Provide the [x, y] coordinate of the cell's center where the given text is located.  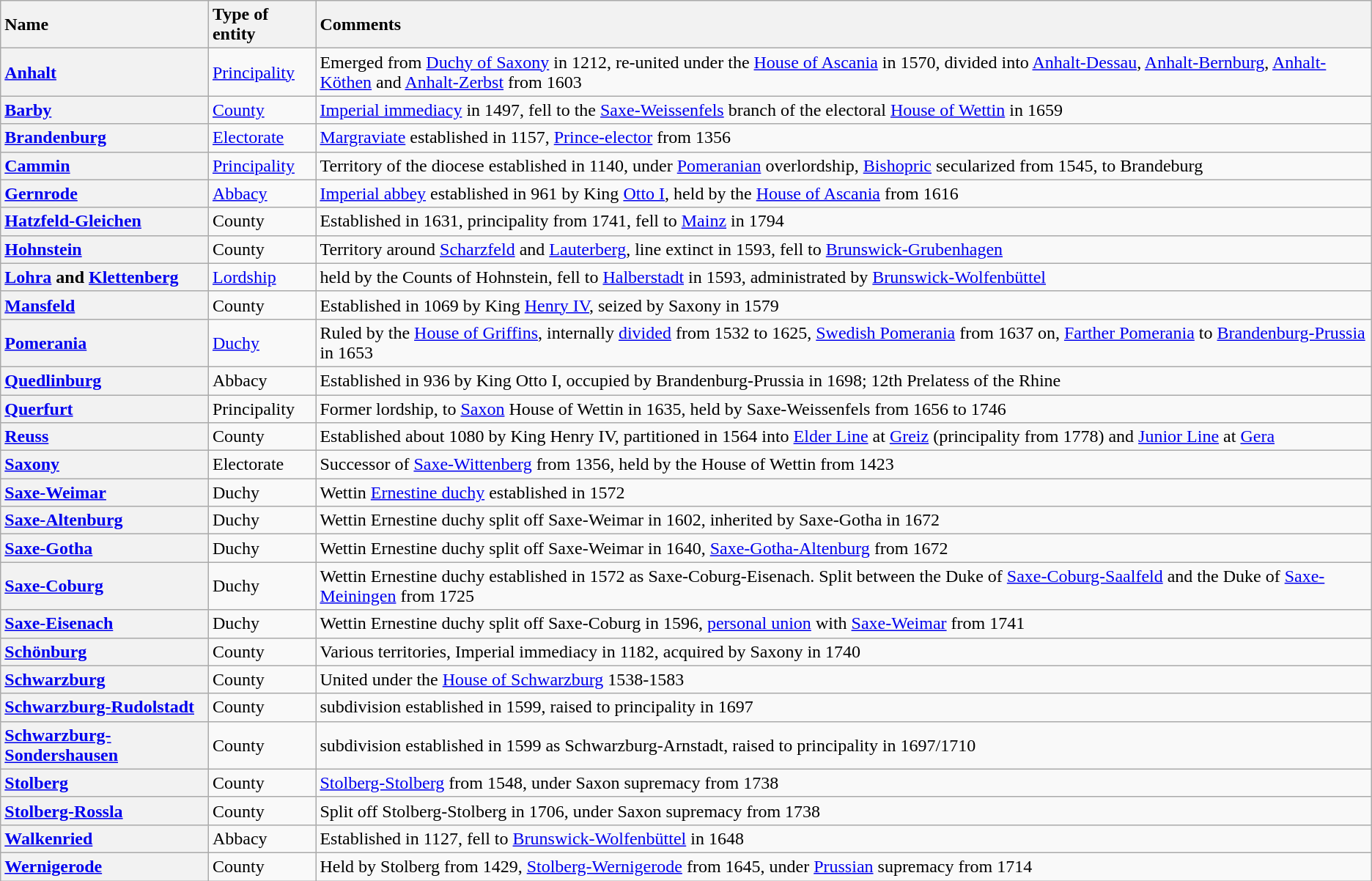
Saxe-Coburg [105, 586]
Wettin Ernestine duchy split off Saxe-Weimar in 1602, inherited by Saxe-Gotha in 1672 [844, 520]
Walkenried [105, 838]
Stolberg [105, 783]
subdivision established in 1599, raised to principality in 1697 [844, 707]
Established about 1080 by King Henry IV, partitioned in 1564 into Elder Line at Greiz (principality from 1778) and Junior Line at Gera [844, 437]
Established in 1069 by King Henry IV, seized by Saxony in 1579 [844, 305]
Imperial immediacy in 1497, fell to the Saxe-Weissenfels branch of the electoral House of Wettin in 1659 [844, 110]
Held by Stolberg from 1429, Stolberg-Wernigerode from 1645, under Prussian supremacy from 1714 [844, 866]
Saxe-Gotha [105, 548]
Various territories, Imperial immediacy in 1182, acquired by Saxony in 1740 [844, 652]
Saxe-Eisenach [105, 624]
Anhalt [105, 72]
Pomerania [105, 343]
Successor of Saxe-Wittenberg from 1356, held by the House of Wettin from 1423 [844, 465]
Territory around Scharzfeld and Lauterberg, line extinct in 1593, fell to Brunswick-Grubenhagen [844, 249]
Imperial abbey established in 961 by King Otto I, held by the House of Ascania from 1616 [844, 193]
Margraviate established in 1157, Prince-elector from 1356 [844, 138]
Comments [844, 25]
Lordship [262, 277]
Saxe-Weimar [105, 493]
Type of entity [262, 25]
Wettin Ernestine duchy established in 1572 [844, 493]
Territory of the diocese established in 1140, under Pomeranian overlordship, Bishopric secularized from 1545, to Brandeburg [844, 166]
Querfurt [105, 408]
Stolberg-Stolberg from 1548, under Saxon supremacy from 1738 [844, 783]
Established in 936 by King Otto I, occupied by Brandenburg-Prussia in 1698; 12th Prelatess of the Rhine [844, 380]
Saxe-Altenburg [105, 520]
Stolberg-Rossla [105, 811]
Saxony [105, 465]
Established in 1127, fell to Brunswick-Wolfenbüttel in 1648 [844, 838]
United under the House of Schwarzburg 1538-1583 [844, 679]
Schwarzburg [105, 679]
Gernrode [105, 193]
Schwarzburg-Sondershausen [105, 745]
held by the Counts of Hohnstein, fell to Halberstadt in 1593, administrated by Brunswick-Wolfenbüttel [844, 277]
Mansfeld [105, 305]
Wettin Ernestine duchy split off Saxe-Weimar in 1640, Saxe-Gotha-Altenburg from 1672 [844, 548]
Wettin Ernestine duchy split off Saxe-Coburg in 1596, personal union with Saxe-Weimar from 1741 [844, 624]
Former lordship, to Saxon House of Wettin in 1635, held by Saxe-Weissenfels from 1656 to 1746 [844, 408]
Schönburg [105, 652]
Split off Stolberg-Stolberg in 1706, under Saxon supremacy from 1738 [844, 811]
Wernigerode [105, 866]
Cammin [105, 166]
Hohnstein [105, 249]
Quedlinburg [105, 380]
Reuss [105, 437]
Brandenburg [105, 138]
subdivision established in 1599 as Schwarzburg-Arnstadt, raised to principality in 1697/1710 [844, 745]
Lohra and Klettenberg [105, 277]
Barby [105, 110]
Name [105, 25]
Established in 1631, principality from 1741, fell to Mainz in 1794 [844, 221]
Hatzfeld-Gleichen [105, 221]
Schwarzburg-Rudolstadt [105, 707]
